Capture the cell that displays the provided text and extract its [X, Y] central coordinate. 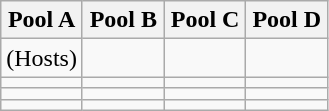
Pool D [287, 20]
Pool B [123, 20]
Pool C [205, 20]
(Hosts) [42, 58]
Pool A [42, 20]
